Provide the [X, Y] coordinate of the cell's center where the given text is located.  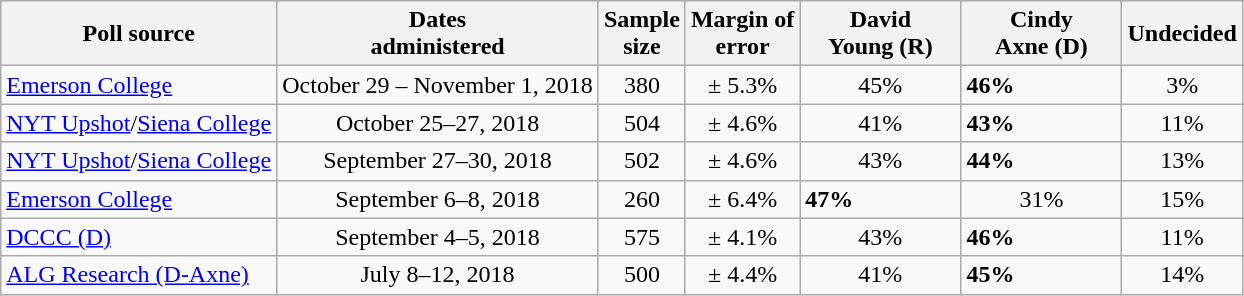
ALG Research (D-Axne) [139, 275]
± 4.4% [742, 275]
CindyAxne (D) [1042, 34]
13% [1182, 161]
Datesadministered [438, 34]
15% [1182, 199]
31% [1042, 199]
44% [1042, 161]
3% [1182, 85]
October 25–27, 2018 [438, 123]
14% [1182, 275]
September 27–30, 2018 [438, 161]
575 [642, 237]
September 4–5, 2018 [438, 237]
47% [880, 199]
Margin oferror [742, 34]
July 8–12, 2018 [438, 275]
± 4.1% [742, 237]
± 5.3% [742, 85]
Undecided [1182, 34]
260 [642, 199]
Samplesize [642, 34]
DavidYoung (R) [880, 34]
± 6.4% [742, 199]
500 [642, 275]
October 29 – November 1, 2018 [438, 85]
September 6–8, 2018 [438, 199]
502 [642, 161]
Poll source [139, 34]
380 [642, 85]
504 [642, 123]
DCCC (D) [139, 237]
